Return (X, Y) of the center of cell containing provided text 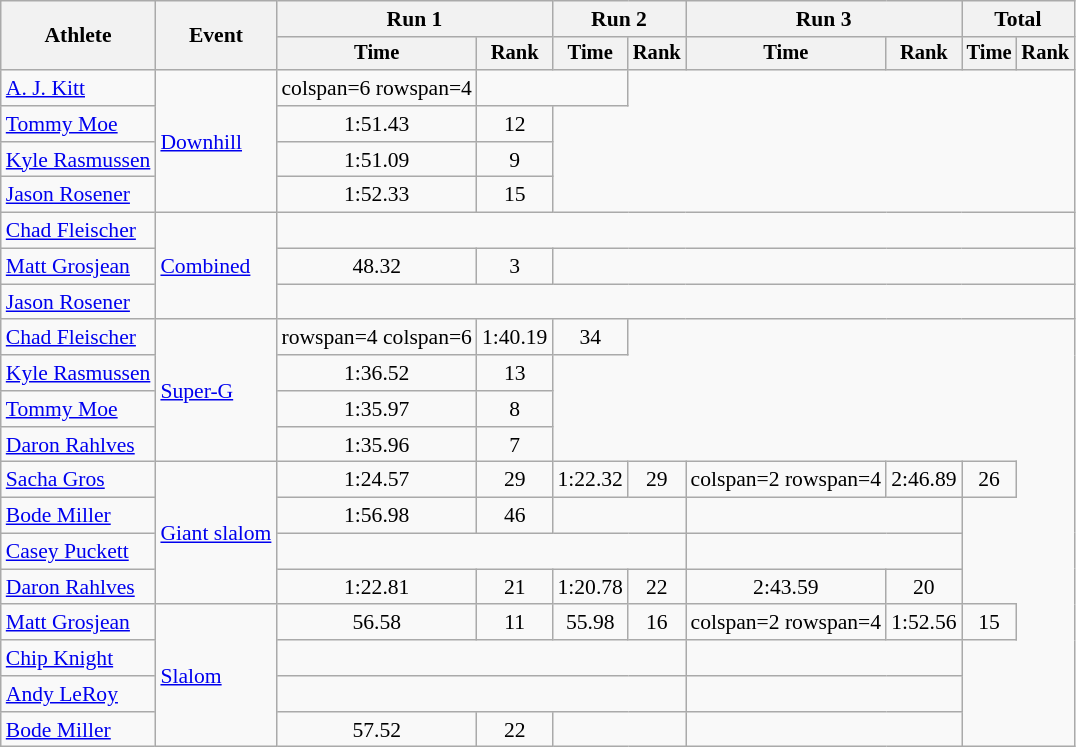
Super-G (216, 391)
Chip Knight (78, 658)
1:52.56 (924, 623)
Casey Puckett (78, 552)
Andy LeRoy (78, 694)
Run 3 (824, 19)
56.58 (376, 623)
Bode Miller (78, 516)
1:51.09 (376, 160)
Giant slalom (216, 533)
26 (990, 480)
1:35.97 (376, 409)
Combined (216, 266)
colspan=6 rowspan=4 (376, 88)
2:43.59 (786, 587)
Slalom (216, 676)
1:35.96 (376, 445)
Sacha Gros (78, 480)
22 (657, 587)
Downhill (216, 141)
1:36.52 (376, 373)
Run 2 (618, 19)
1:22.32 (590, 480)
48.32 (376, 267)
rowspan=4 colspan=6 (376, 338)
7 (514, 445)
Athlete (78, 36)
A. J. Kitt (78, 88)
1:24.57 (376, 480)
46 (514, 516)
9 (514, 160)
1:51.43 (376, 124)
1:56.98 (376, 516)
11 (514, 623)
1:20.78 (590, 587)
8 (514, 409)
16 (657, 623)
55.98 (590, 623)
2:46.89 (924, 480)
34 (590, 338)
1:52.33 (376, 195)
1:22.81 (376, 587)
Total (1018, 19)
Event (216, 36)
3 (514, 267)
21 (514, 587)
1:40.19 (514, 338)
12 (514, 124)
Run 1 (414, 19)
20 (924, 587)
13 (514, 373)
